Scan for the cell matching the given text and deliver its [X, Y] coordinate at center. 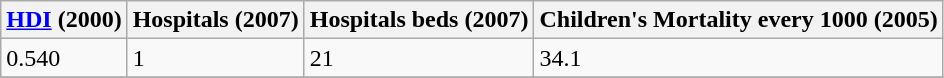
HDI (2000) [64, 20]
34.1 [738, 58]
1 [216, 58]
Hospitals (2007) [216, 20]
Children's Mortality every 1000 (2005) [738, 20]
21 [419, 58]
Hospitals beds (2007) [419, 20]
0.540 [64, 58]
